Search for the cell housing the specified text and yield its (X, Y) center coordinate. 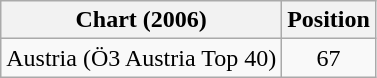
Chart (2006) (142, 20)
Austria (Ö3 Austria Top 40) (142, 58)
Position (329, 20)
67 (329, 58)
